Return [x, y] of the center of cell containing provided text 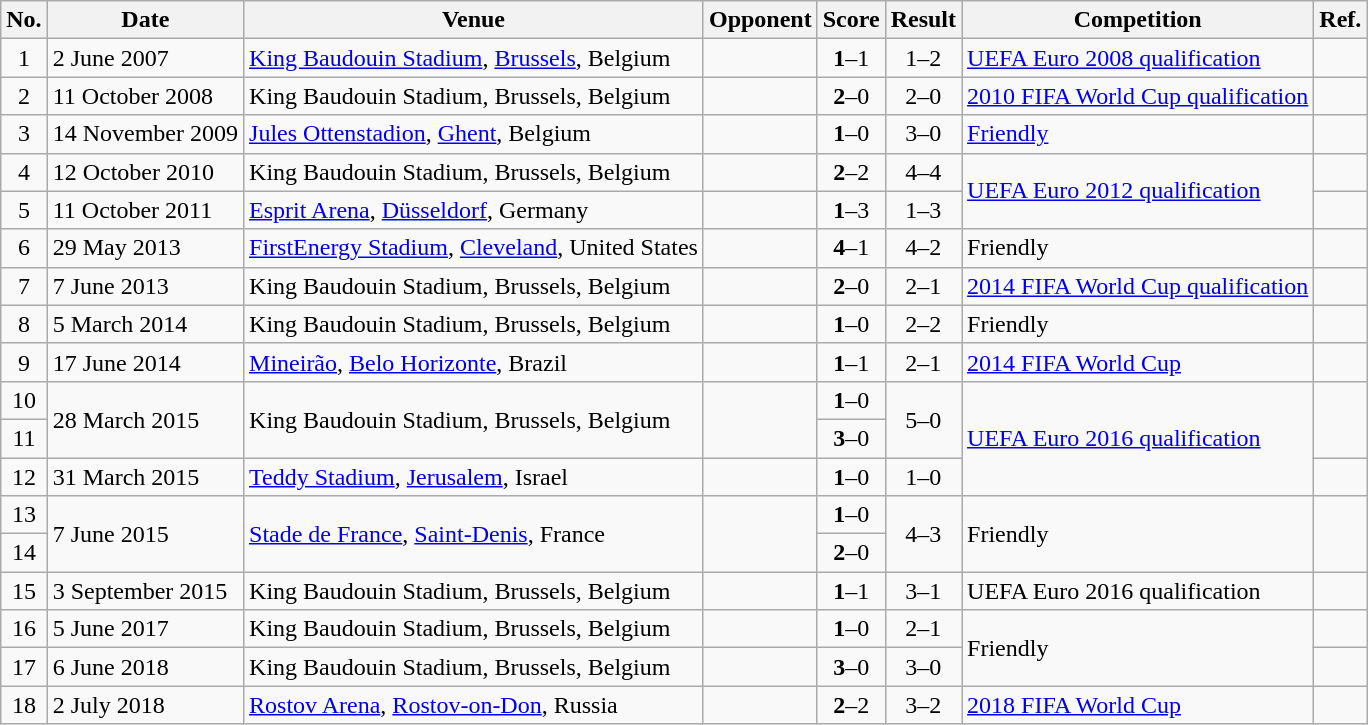
2 [24, 96]
2 July 2018 [145, 705]
7 June 2013 [145, 286]
4–4 [923, 172]
14 [24, 553]
13 [24, 515]
6 June 2018 [145, 667]
4–1 [851, 248]
4 [24, 172]
Ref. [1340, 20]
1–2 [923, 58]
10 [24, 400]
11 October 2008 [145, 96]
2018 FIFA World Cup [1138, 705]
4–2 [923, 248]
5–0 [923, 419]
Mineirão, Belo Horizonte, Brazil [474, 362]
28 March 2015 [145, 419]
5 June 2017 [145, 629]
2 June 2007 [145, 58]
3 [24, 134]
3–2 [923, 705]
Rostov Arena, Rostov-on-Don, Russia [474, 705]
3–1 [923, 591]
Venue [474, 20]
Date [145, 20]
3 September 2015 [145, 591]
29 May 2013 [145, 248]
Esprit Arena, Düsseldorf, Germany [474, 210]
11 [24, 438]
17 June 2014 [145, 362]
9 [24, 362]
31 March 2015 [145, 477]
7 June 2015 [145, 534]
FirstEnergy Stadium, Cleveland, United States [474, 248]
UEFA Euro 2008 qualification [1138, 58]
Score [851, 20]
7 [24, 286]
Stade de France, Saint-Denis, France [474, 534]
11 October 2011 [145, 210]
14 November 2009 [145, 134]
5 March 2014 [145, 324]
Result [923, 20]
Jules Ottenstadion, Ghent, Belgium [474, 134]
16 [24, 629]
15 [24, 591]
4–3 [923, 534]
18 [24, 705]
8 [24, 324]
Opponent [760, 20]
2010 FIFA World Cup qualification [1138, 96]
17 [24, 667]
Teddy Stadium, Jerusalem, Israel [474, 477]
12 October 2010 [145, 172]
Competition [1138, 20]
6 [24, 248]
2014 FIFA World Cup qualification [1138, 286]
12 [24, 477]
No. [24, 20]
UEFA Euro 2012 qualification [1138, 191]
2014 FIFA World Cup [1138, 362]
1 [24, 58]
5 [24, 210]
